Search for the cell housing the specified text and yield its [X, Y] center coordinate. 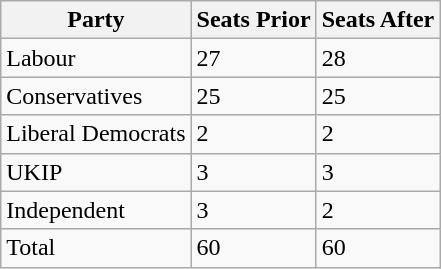
Seats Prior [254, 20]
27 [254, 58]
Liberal Democrats [96, 134]
Labour [96, 58]
Total [96, 248]
Seats After [378, 20]
UKIP [96, 172]
Party [96, 20]
28 [378, 58]
Conservatives [96, 96]
Independent [96, 210]
